For the text-containing cell, return its midpoint in [X, Y] coordinate format. 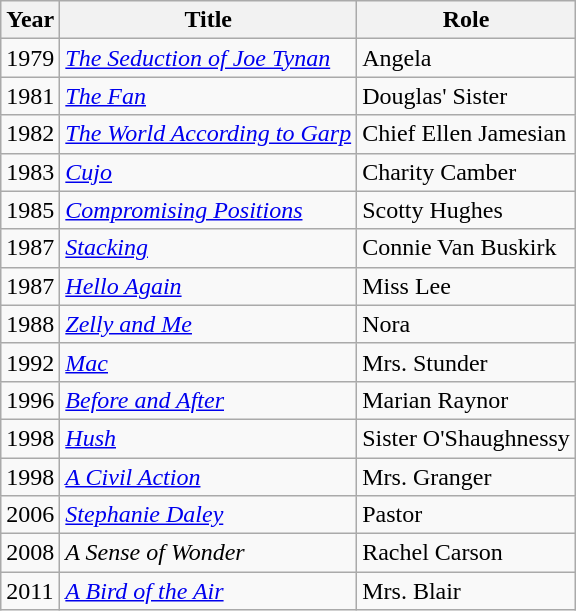
1992 [30, 362]
1983 [30, 172]
Cujo [208, 172]
Title [208, 20]
Miss Lee [466, 286]
Compromising Positions [208, 210]
Rachel Carson [466, 553]
Mrs. Stunder [466, 362]
Chief Ellen Jamesian [466, 134]
Zelly and Me [208, 324]
1985 [30, 210]
Pastor [466, 515]
Mrs. Blair [466, 591]
Sister O'Shaughnessy [466, 438]
Stephanie Daley [208, 515]
Year [30, 20]
1996 [30, 400]
1979 [30, 58]
Angela [466, 58]
Hello Again [208, 286]
1982 [30, 134]
The Seduction of Joe Tynan [208, 58]
Mrs. Granger [466, 477]
Douglas' Sister [466, 96]
Stacking [208, 248]
Connie Van Buskirk [466, 248]
Before and After [208, 400]
Mac [208, 362]
2008 [30, 553]
A Bird of the Air [208, 591]
The Fan [208, 96]
A Sense of Wonder [208, 553]
2011 [30, 591]
Nora [466, 324]
Charity Camber [466, 172]
Role [466, 20]
The World According to Garp [208, 134]
Hush [208, 438]
1988 [30, 324]
Marian Raynor [466, 400]
Scotty Hughes [466, 210]
A Civil Action [208, 477]
1981 [30, 96]
2006 [30, 515]
